Provide the [x, y] coordinate of the cell's center where the given text is located.  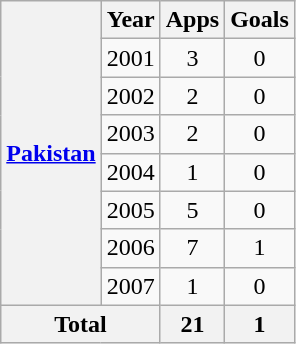
7 [192, 248]
2004 [130, 172]
Total [80, 324]
Apps [192, 20]
Pakistan [51, 153]
2005 [130, 210]
2002 [130, 96]
Year [130, 20]
2007 [130, 286]
5 [192, 210]
21 [192, 324]
Goals [260, 20]
3 [192, 58]
2003 [130, 134]
2001 [130, 58]
2006 [130, 248]
